Determine the (x, y) coordinate at the center of the cell enclosing the given text.  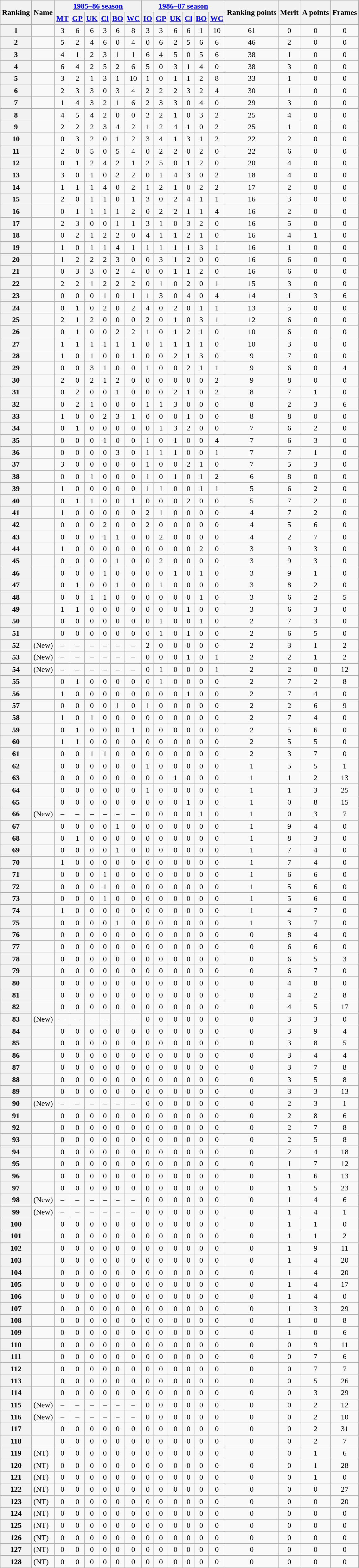
99 (16, 1212)
Frames (345, 12)
55 (16, 681)
92 (16, 1128)
41 (16, 513)
74 (16, 910)
114 (16, 1393)
112 (16, 1369)
50 (16, 621)
58 (16, 717)
77 (16, 947)
110 (16, 1345)
122 (16, 1489)
82 (16, 1007)
89 (16, 1091)
97 (16, 1188)
98 (16, 1200)
126 (16, 1538)
Name (43, 12)
96 (16, 1176)
59 (16, 730)
47 (16, 585)
84 (16, 1031)
113 (16, 1381)
85 (16, 1043)
81 (16, 995)
A points (316, 12)
83 (16, 1019)
44 (16, 549)
102 (16, 1248)
39 (16, 488)
108 (16, 1321)
120 (16, 1465)
76 (16, 935)
1986–87 season (183, 6)
69 (16, 850)
91 (16, 1115)
56 (16, 693)
117 (16, 1429)
45 (16, 561)
105 (16, 1284)
127 (16, 1550)
63 (16, 778)
78 (16, 959)
36 (16, 452)
Merit (289, 12)
49 (16, 609)
104 (16, 1272)
67 (16, 826)
37 (16, 464)
124 (16, 1514)
95 (16, 1164)
66 (16, 814)
121 (16, 1477)
90 (16, 1103)
35 (16, 440)
68 (16, 838)
73 (16, 898)
1985–86 season (98, 6)
88 (16, 1079)
60 (16, 742)
86 (16, 1055)
62 (16, 766)
Ranking (16, 12)
75 (16, 923)
54 (16, 669)
107 (16, 1309)
32 (16, 404)
64 (16, 790)
65 (16, 802)
43 (16, 537)
40 (16, 500)
51 (16, 633)
52 (16, 645)
80 (16, 983)
119 (16, 1453)
48 (16, 597)
34 (16, 428)
MT (62, 18)
93 (16, 1140)
70 (16, 862)
53 (16, 657)
87 (16, 1067)
94 (16, 1152)
79 (16, 971)
57 (16, 705)
123 (16, 1501)
115 (16, 1405)
19 (16, 247)
IO (148, 18)
21 (16, 271)
103 (16, 1260)
111 (16, 1357)
106 (16, 1296)
118 (16, 1441)
24 (16, 308)
Ranking points (252, 12)
101 (16, 1236)
100 (16, 1224)
71 (16, 874)
116 (16, 1417)
128 (16, 1562)
72 (16, 886)
109 (16, 1333)
42 (16, 525)
125 (16, 1526)
